For the text-containing cell, return its midpoint in (X, Y) coordinate format. 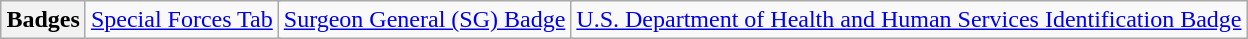
Badges (43, 20)
U.S. Department of Health and Human Services Identification Badge (909, 20)
Surgeon General (SG) Badge (424, 20)
Special Forces Tab (182, 20)
